Detect which cell encompasses the target text, then output its [x, y] center coordinate. 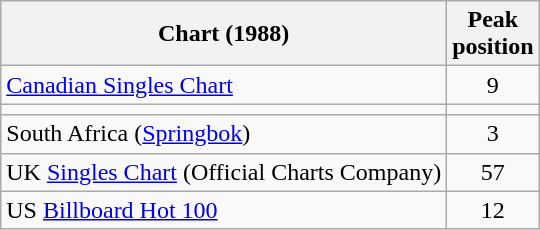
57 [493, 172]
South Africa (Springbok) [224, 134]
US Billboard Hot 100 [224, 210]
UK Singles Chart (Official Charts Company) [224, 172]
3 [493, 134]
Peakposition [493, 34]
12 [493, 210]
9 [493, 85]
Canadian Singles Chart [224, 85]
Chart (1988) [224, 34]
